Capture the cell that displays the provided text and extract its (x, y) central coordinate. 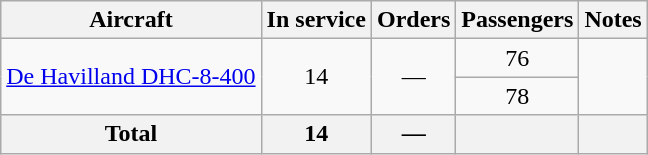
De Havilland DHC-8-400 (131, 77)
Total (131, 134)
78 (518, 96)
Passengers (518, 20)
Notes (613, 20)
76 (518, 58)
In service (316, 20)
Aircraft (131, 20)
Orders (413, 20)
